For the text-containing cell, return its midpoint in [x, y] coordinate format. 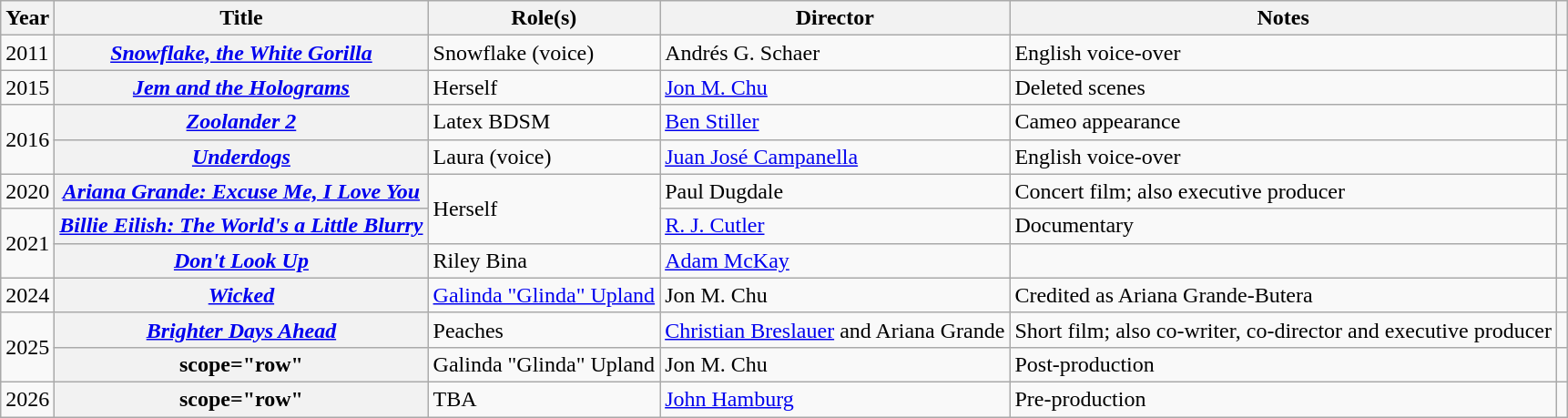
Peaches [545, 330]
Snowflake, the White Gorilla [241, 53]
Director [835, 18]
Cameo appearance [1284, 122]
Riley Bina [545, 260]
TBA [545, 399]
Adam McKay [835, 260]
Zoolander 2 [241, 122]
Paul Dugdale [835, 191]
2020 [27, 191]
Credited as Ariana Grande-Butera [1284, 295]
Short film; also co-writer, co-director and executive producer [1284, 330]
Snowflake (voice) [545, 53]
2011 [27, 53]
Ben Stiller [835, 122]
Don't Look Up [241, 260]
Brighter Days Ahead [241, 330]
Post-production [1284, 364]
Laura (voice) [545, 157]
2024 [27, 295]
John Hamburg [835, 399]
Notes [1284, 18]
Title [241, 18]
2015 [27, 87]
2025 [27, 347]
2026 [27, 399]
Billie Eilish: The World's a Little Blurry [241, 226]
Documentary [1284, 226]
Andrés G. Schaer [835, 53]
2021 [27, 243]
2016 [27, 139]
Jem and the Holograms [241, 87]
Latex BDSM [545, 122]
R. J. Cutler [835, 226]
Juan José Campanella [835, 157]
Underdogs [241, 157]
Christian Breslauer and Ariana Grande [835, 330]
Pre-production [1284, 399]
Ariana Grande: Excuse Me, I Love You [241, 191]
Concert film; also executive producer [1284, 191]
Deleted scenes [1284, 87]
Role(s) [545, 18]
Year [27, 18]
Wicked [241, 295]
